Identify which cell holds the provided text, then report its [x, y] central coordinate. 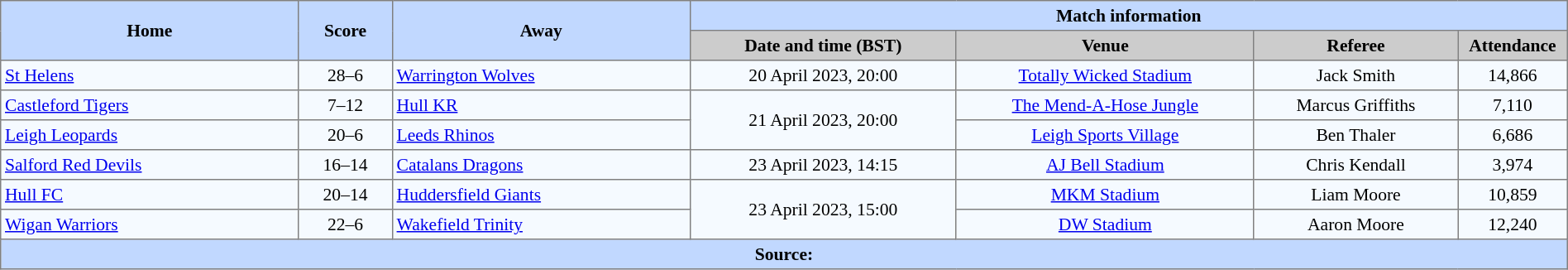
Date and time (BST) [823, 46]
AJ Bell Stadium [1105, 165]
Hull KR [541, 105]
Match information [1128, 16]
28–6 [346, 75]
Huddersfield Giants [541, 195]
The Mend-A-Hose Jungle [1105, 105]
Venue [1105, 46]
Wigan Warriors [150, 224]
Jack Smith [1355, 75]
Source: [784, 254]
Leigh Leopards [150, 135]
Salford Red Devils [150, 165]
DW Stadium [1105, 224]
Home [150, 31]
Referee [1355, 46]
14,866 [1513, 75]
20–6 [346, 135]
Wakefield Trinity [541, 224]
Ben Thaler [1355, 135]
Warrington Wolves [541, 75]
Totally Wicked Stadium [1105, 75]
7,110 [1513, 105]
Score [346, 31]
Hull FC [150, 195]
Away [541, 31]
7–12 [346, 105]
Aaron Moore [1355, 224]
22–6 [346, 224]
23 April 2023, 14:15 [823, 165]
12,240 [1513, 224]
6,686 [1513, 135]
23 April 2023, 15:00 [823, 210]
16–14 [346, 165]
Castleford Tigers [150, 105]
20 April 2023, 20:00 [823, 75]
Chris Kendall [1355, 165]
MKM Stadium [1105, 195]
10,859 [1513, 195]
Liam Moore [1355, 195]
Attendance [1513, 46]
Catalans Dragons [541, 165]
21 April 2023, 20:00 [823, 120]
20–14 [346, 195]
Leigh Sports Village [1105, 135]
Leeds Rhinos [541, 135]
3,974 [1513, 165]
St Helens [150, 75]
Marcus Griffiths [1355, 105]
